Capture the cell that displays the provided text and extract its (x, y) central coordinate. 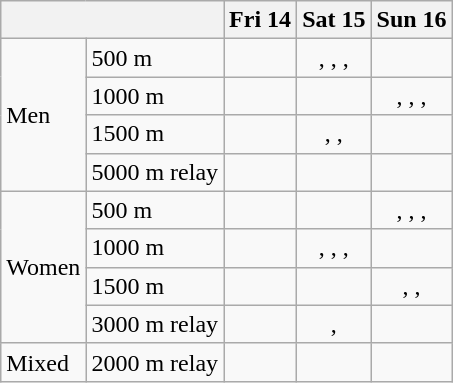
Men (44, 115)
3000 m relay (155, 324)
, (334, 324)
Women (44, 267)
Fri 14 (260, 20)
Sun 16 (412, 20)
5000 m relay (155, 172)
2000 m relay (155, 362)
Mixed (44, 362)
Sat 15 (334, 20)
